Find where the given text appears and provide that cell's center as [X, Y] coordinate. 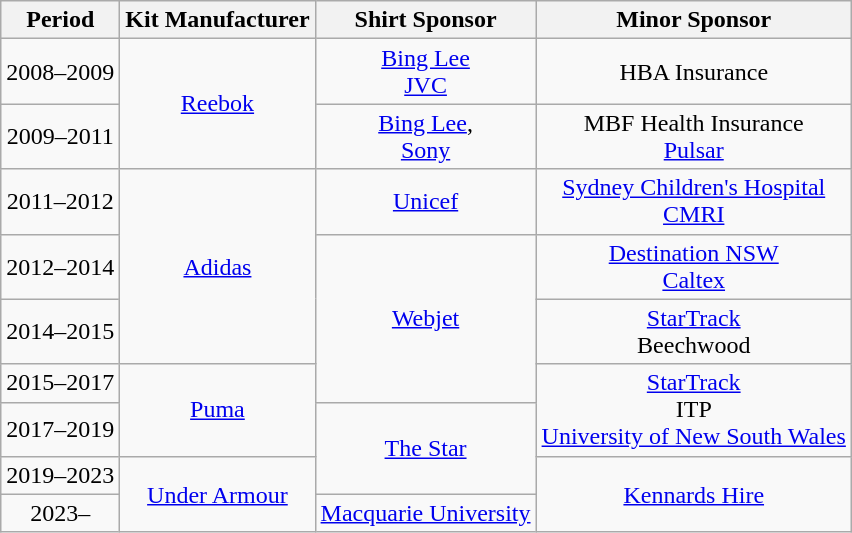
2015–2017 [60, 383]
The Star [426, 448]
2009–2011 [60, 136]
Sydney Children's HospitalCMRI [694, 202]
Under Armour [218, 494]
2011–2012 [60, 202]
2023– [60, 513]
Unicef [426, 202]
Period [60, 20]
Adidas [218, 266]
Reebok [218, 104]
StarTrackITPUniversity of New South Wales [694, 410]
2008–2009 [60, 72]
Kennards Hire [694, 494]
Destination NSWCaltex [694, 266]
Puma [218, 410]
2017–2019 [60, 429]
Minor Sponsor [694, 20]
StarTrack Beechwood [694, 332]
2019–2023 [60, 475]
Bing Lee, Sony [426, 136]
2014–2015 [60, 332]
Shirt Sponsor [426, 20]
Bing LeeJVC [426, 72]
Macquarie University [426, 513]
MBF Health InsurancePulsar [694, 136]
HBA Insurance [694, 72]
Webjet [426, 318]
Kit Manufacturer [218, 20]
2012–2014 [60, 266]
